Scan for the cell matching the given text and deliver its (x, y) coordinate at center. 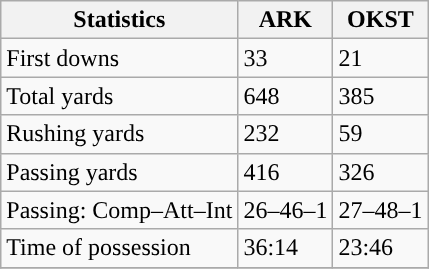
59 (380, 134)
21 (380, 58)
33 (286, 58)
First downs (120, 58)
OKST (380, 20)
26–46–1 (286, 210)
Passing: Comp–Att–Int (120, 210)
27–48–1 (380, 210)
232 (286, 134)
Passing yards (120, 172)
385 (380, 96)
Rushing yards (120, 134)
Time of possession (120, 248)
ARK (286, 20)
326 (380, 172)
Total yards (120, 96)
416 (286, 172)
23:46 (380, 248)
648 (286, 96)
36:14 (286, 248)
Statistics (120, 20)
